Provide the [x, y] coordinate of the cell's center where the given text is located.  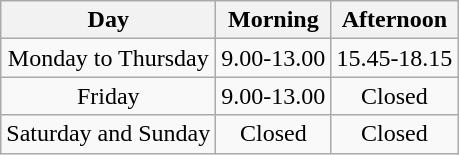
15.45-18.15 [394, 58]
Morning [274, 20]
Monday to Thursday [108, 58]
Day [108, 20]
Friday [108, 96]
Saturday and Sunday [108, 134]
Afternoon [394, 20]
